Search for the cell housing the specified text and yield its (x, y) center coordinate. 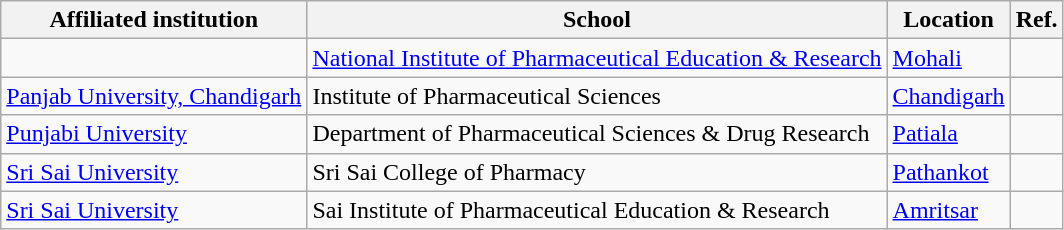
Department of Pharmaceutical Sciences & Drug Research (597, 134)
Sai Institute of Pharmaceutical Education & Research (597, 210)
Affiliated institution (154, 20)
Ref. (1036, 20)
Chandigarh (948, 96)
School (597, 20)
Punjabi University (154, 134)
Patiala (948, 134)
Mohali (948, 58)
Panjab University, Chandigarh (154, 96)
National Institute of Pharmaceutical Education & Research (597, 58)
Amritsar (948, 210)
Location (948, 20)
Pathankot (948, 172)
Institute of Pharmaceutical Sciences (597, 96)
Sri Sai College of Pharmacy (597, 172)
